Extract the [x, y] coordinate from the center of the cell holding the provided text.  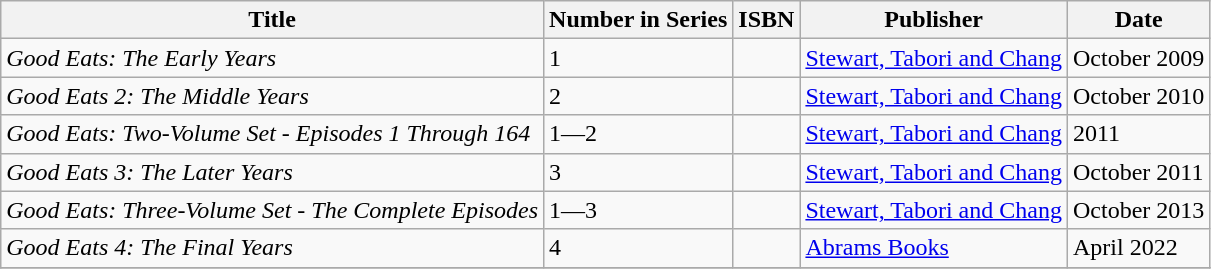
1—3 [638, 210]
Good Eats: The Early Years [272, 58]
ISBN [766, 20]
3 [638, 172]
October 2010 [1138, 96]
Abrams Books [934, 248]
October 2011 [1138, 172]
Publisher [934, 20]
Date [1138, 20]
April 2022 [1138, 248]
1—2 [638, 134]
Good Eats 2: The Middle Years [272, 96]
1 [638, 58]
Good Eats: Two-Volume Set - Episodes 1 Through 164 [272, 134]
Good Eats: Three-Volume Set - The Complete Episodes [272, 210]
Good Eats 3: The Later Years [272, 172]
Title [272, 20]
4 [638, 248]
October 2013 [1138, 210]
Good Eats 4: The Final Years [272, 248]
2 [638, 96]
October 2009 [1138, 58]
Number in Series [638, 20]
2011 [1138, 134]
